Locate the cell with the specified text and output its (X, Y) center coordinate. 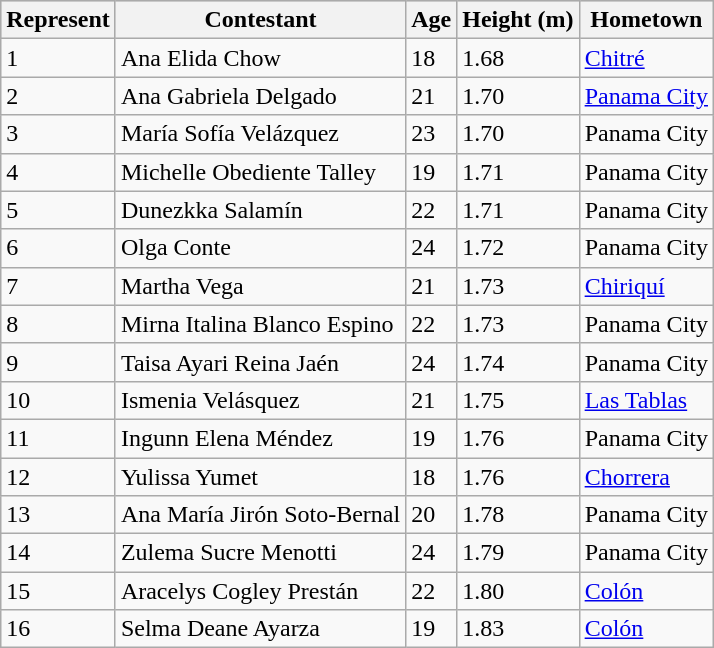
8 (58, 324)
Selma Deane Ayarza (260, 629)
Hometown (646, 20)
Taisa Ayari Reina Jaén (260, 362)
12 (58, 477)
13 (58, 515)
15 (58, 591)
16 (58, 629)
Las Tablas (646, 400)
Age (432, 20)
María Sofía Velázquez (260, 134)
23 (432, 134)
Ana María Jirón Soto-Bernal (260, 515)
Yulissa Yumet (260, 477)
9 (58, 362)
5 (58, 210)
Ingunn Elena Méndez (260, 438)
Ana Gabriela Delgado (260, 96)
10 (58, 400)
4 (58, 172)
1.72 (518, 248)
1.75 (518, 400)
3 (58, 134)
7 (58, 286)
20 (432, 515)
1.80 (518, 591)
1.74 (518, 362)
2 (58, 96)
Olga Conte (260, 248)
Chiriquí (646, 286)
1 (58, 58)
1.78 (518, 515)
Zulema Sucre Menotti (260, 553)
1.68 (518, 58)
Height (m) (518, 20)
Dunezkka Salamín (260, 210)
Aracelys Cogley Prestán (260, 591)
1.79 (518, 553)
Martha Vega (260, 286)
Mirna Italina Blanco Espino (260, 324)
Ismenia Velásquez (260, 400)
Represent (58, 20)
14 (58, 553)
Contestant (260, 20)
Ana Elida Chow (260, 58)
Chitré (646, 58)
1.83 (518, 629)
Chorrera (646, 477)
6 (58, 248)
Michelle Obediente Talley (260, 172)
11 (58, 438)
